Provide the [x, y] coordinate of the cell's center where the given text is located.  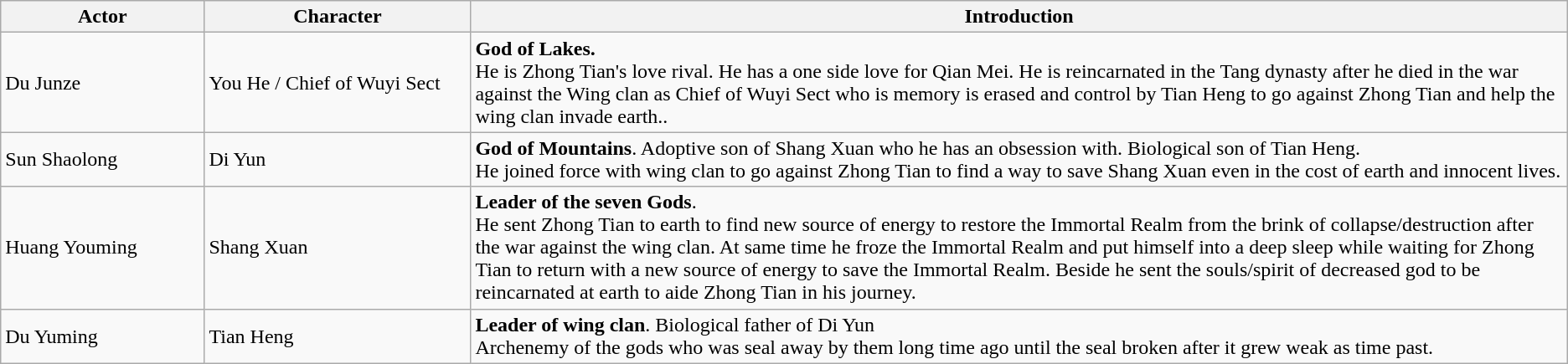
Du Yuming [102, 336]
Character [338, 17]
Huang Youming [102, 248]
Introduction [1019, 17]
Di Yun [338, 159]
Sun Shaolong [102, 159]
Shang Xuan [338, 248]
You He / Chief of Wuyi Sect [338, 82]
Actor [102, 17]
Tian Heng [338, 336]
Du Junze [102, 82]
